For the text-containing cell, return its midpoint in [x, y] coordinate format. 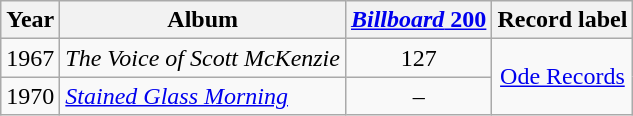
Album [203, 20]
1970 [30, 96]
Record label [562, 20]
Ode Records [562, 77]
The Voice of Scott McKenzie [203, 58]
– [418, 96]
Year [30, 20]
Stained Glass Morning [203, 96]
Billboard 200 [418, 20]
1967 [30, 58]
127 [418, 58]
